Search for the cell housing the specified text and yield its (X, Y) center coordinate. 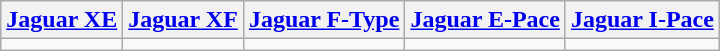
Jaguar E-Pace (486, 20)
Jaguar XF (184, 20)
Jaguar F-Type (324, 20)
Jaguar XE (62, 20)
Jaguar I-Pace (642, 20)
